Detect which cell encompasses the target text, then output its (x, y) center coordinate. 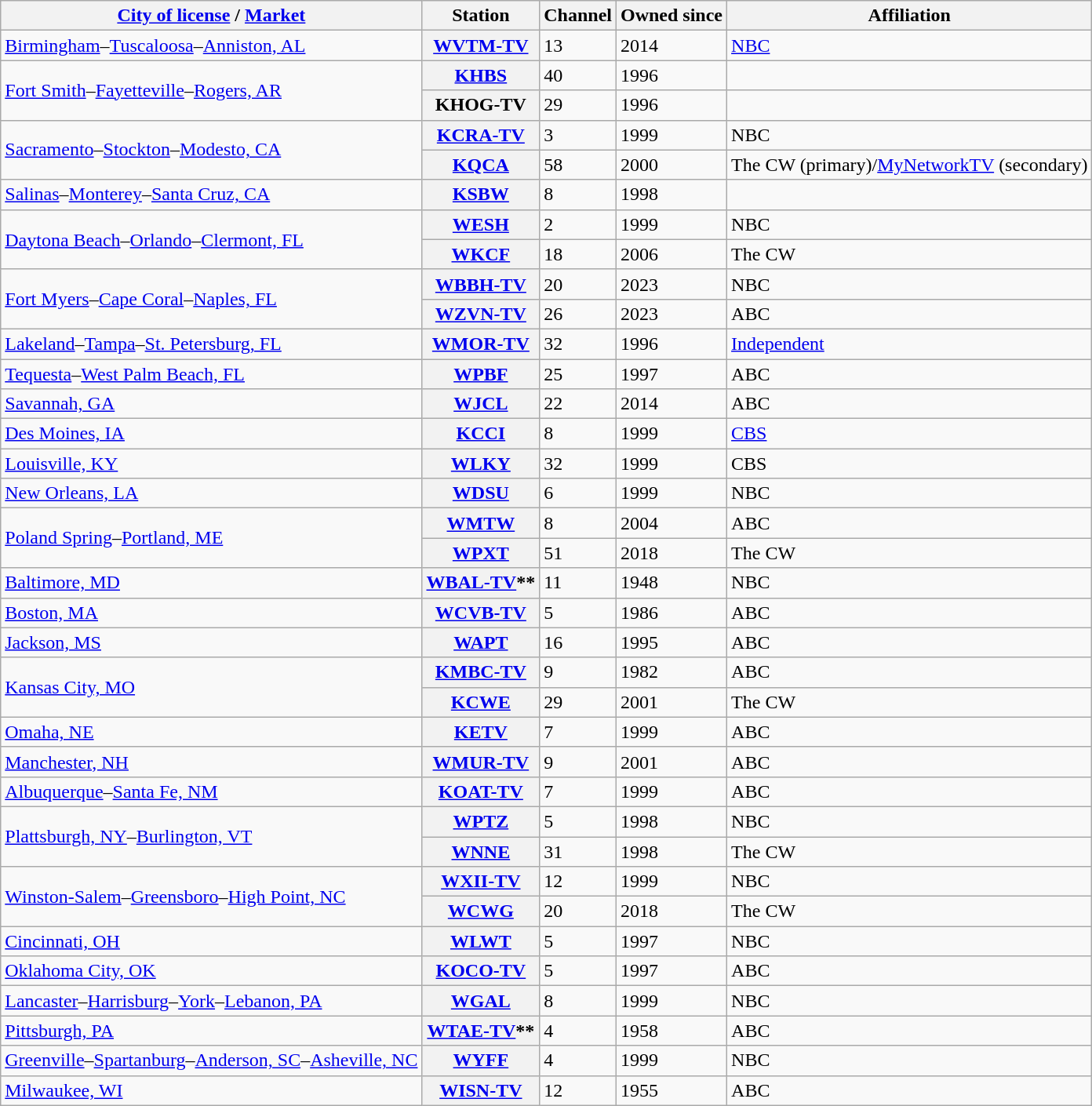
The CW (primary)/MyNetworkTV (secondary) (910, 165)
25 (578, 374)
WPBF (481, 374)
WBBH-TV (481, 284)
58 (578, 165)
Fort Myers–Cape Coral–Naples, FL (212, 299)
New Orleans, LA (212, 493)
Poland Spring–Portland, ME (212, 538)
Boston, MA (212, 613)
Affiliation (910, 16)
WCVB-TV (481, 613)
Jackson, MS (212, 642)
Oklahoma City, OK (212, 971)
Milwaukee, WI (212, 1090)
WPXT (481, 553)
6 (578, 493)
Louisville, KY (212, 464)
WDSU (481, 493)
Cincinnati, OH (212, 941)
1982 (672, 672)
Independent (910, 344)
WMUR-TV (481, 762)
13 (578, 45)
3 (578, 135)
40 (578, 75)
2006 (672, 254)
18 (578, 254)
WISN-TV (481, 1090)
KETV (481, 732)
City of license / Market (212, 16)
Pittsburgh, PA (212, 1031)
Omaha, NE (212, 732)
KSBW (481, 195)
WYFF (481, 1061)
KCRA-TV (481, 135)
WKCF (481, 254)
16 (578, 642)
22 (578, 404)
KHBS (481, 75)
WXII-TV (481, 882)
WMOR-TV (481, 344)
Greenville–Spartanburg–Anderson, SC–Asheville, NC (212, 1061)
WLKY (481, 464)
WJCL (481, 404)
KQCA (481, 165)
Daytona Beach–Orlando–Clermont, FL (212, 239)
WZVN-TV (481, 314)
Lancaster–Harrisburg–York–Lebanon, PA (212, 1001)
KOAT-TV (481, 791)
Baltimore, MD (212, 583)
WPTZ (481, 821)
KCCI (481, 434)
Manchester, NH (212, 762)
Savannah, GA (212, 404)
Station (481, 16)
WLWT (481, 941)
Des Moines, IA (212, 434)
Salinas–Monterey–Santa Cruz, CA (212, 195)
Birmingham–Tuscaloosa–Anniston, AL (212, 45)
WMTW (481, 523)
Kansas City, MO (212, 687)
26 (578, 314)
Sacramento–Stockton–Modesto, CA (212, 150)
WNNE (481, 851)
Albuquerque–Santa Fe, NM (212, 791)
WTAE-TV** (481, 1031)
KMBC-TV (481, 672)
2 (578, 224)
1995 (672, 642)
Fort Smith–Fayetteville–Rogers, AR (212, 90)
Channel (578, 16)
Plattsburgh, NY–Burlington, VT (212, 836)
31 (578, 851)
Winston-Salem–Greensboro–High Point, NC (212, 897)
WGAL (481, 1001)
KOCO-TV (481, 971)
Lakeland–Tampa–St. Petersburg, FL (212, 344)
Owned since (672, 16)
2000 (672, 165)
1948 (672, 583)
1955 (672, 1090)
Tequesta–West Palm Beach, FL (212, 374)
1986 (672, 613)
WVTM-TV (481, 45)
WESH (481, 224)
1958 (672, 1031)
KHOG-TV (481, 105)
WAPT (481, 642)
2004 (672, 523)
WCWG (481, 911)
WBAL-TV** (481, 583)
11 (578, 583)
51 (578, 553)
KCWE (481, 702)
